Determine the [x, y] coordinate at the center of the cell enclosing the given text.  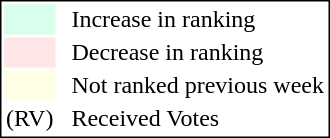
(RV) [29, 119]
Decrease in ranking [198, 53]
Increase in ranking [198, 19]
Not ranked previous week [198, 85]
Received Votes [198, 119]
